Locate the cell with the specified text and output its [X, Y] center coordinate. 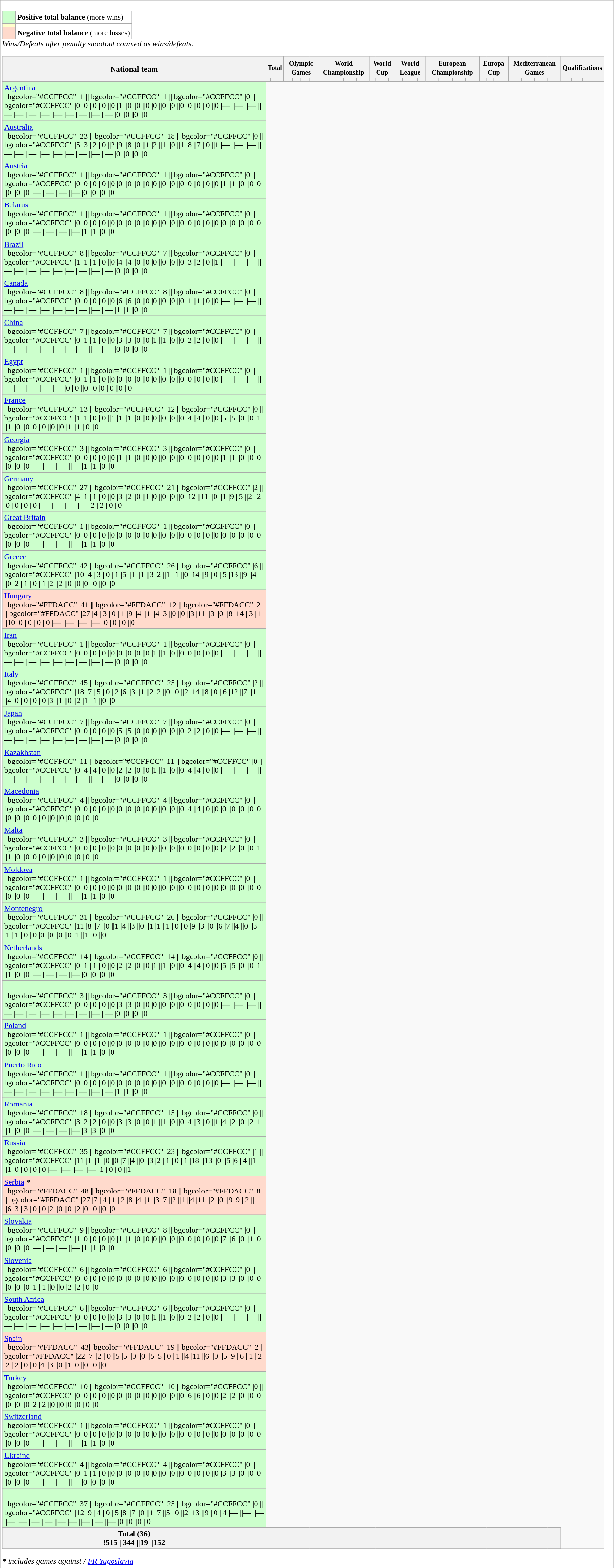
Total [275, 67]
National team [134, 69]
Olympic Games [301, 67]
Europa Cup [494, 67]
World Championship [344, 67]
Positive total balance (more wins) [74, 17]
Qualifications [583, 67]
World League [410, 67]
Total (36) !515 ||344 ||19 ||152 [134, 1538]
World Cup [382, 67]
European Championship [452, 67]
Negative total balance (more losses) [74, 33]
Mediterranean Games [535, 67]
